Return (x, y) of the center of cell containing provided text 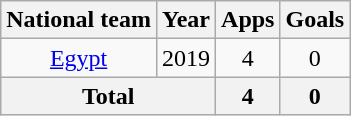
National team (79, 20)
Egypt (79, 58)
Year (186, 20)
Total (108, 96)
2019 (186, 58)
Apps (248, 20)
Goals (315, 20)
